Scan for the cell matching the given text and deliver its [x, y] coordinate at center. 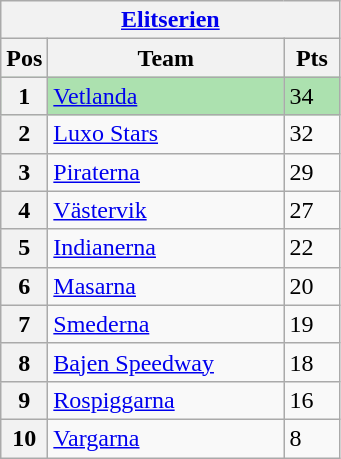
Pos [24, 58]
Vetlanda [166, 96]
9 [24, 400]
3 [24, 172]
Pts [312, 58]
6 [24, 286]
20 [312, 286]
Rospiggarna [166, 400]
Vargarna [166, 438]
Piraterna [166, 172]
Luxo Stars [166, 134]
18 [312, 362]
29 [312, 172]
Elitserien [170, 20]
16 [312, 400]
Team [166, 58]
19 [312, 324]
Masarna [166, 286]
Västervik [166, 210]
Smederna [166, 324]
1 [24, 96]
2 [24, 134]
10 [24, 438]
4 [24, 210]
5 [24, 248]
7 [24, 324]
Bajen Speedway [166, 362]
Indianerna [166, 248]
22 [312, 248]
34 [312, 96]
32 [312, 134]
27 [312, 210]
